Output the (x, y) coordinate of the center of the cell containing the given text.  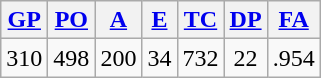
GP (24, 20)
34 (160, 58)
732 (200, 58)
E (160, 20)
A (118, 20)
PO (72, 20)
498 (72, 58)
TC (200, 20)
DP (246, 20)
200 (118, 58)
.954 (294, 58)
310 (24, 58)
22 (246, 58)
FA (294, 20)
